From the cell containing the given text, extract its center point as [X, Y] coordinate. 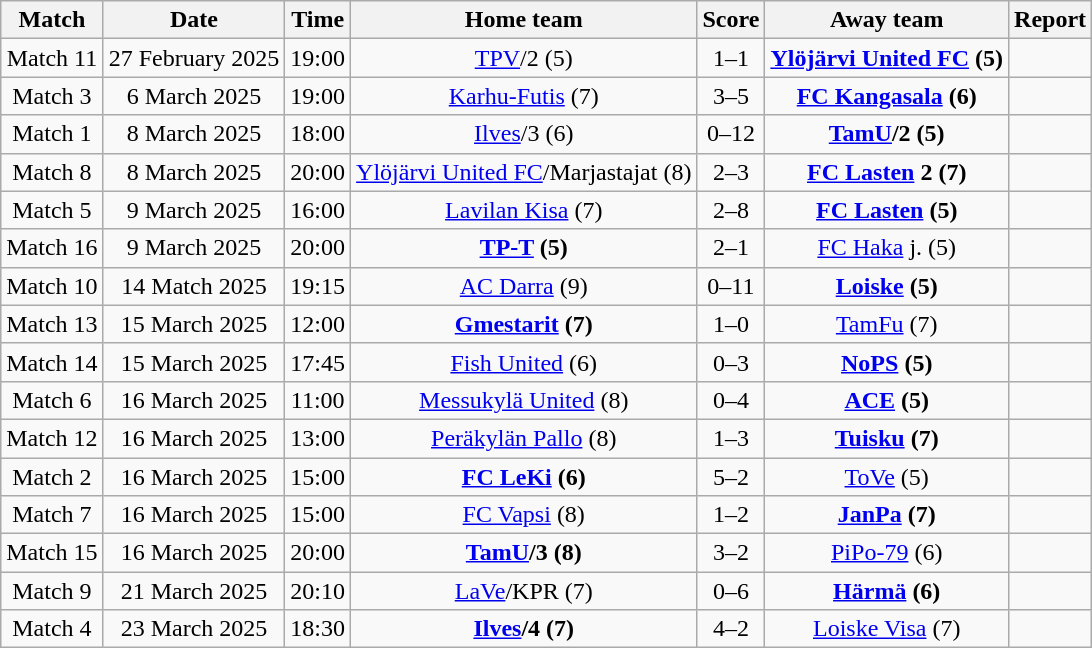
Match 7 [52, 515]
Ilves/3 (6) [524, 134]
0–6 [731, 591]
11:00 [318, 400]
Lavilan Kisa (7) [524, 210]
FC Haka j. (5) [887, 248]
Report [1050, 20]
6 March 2025 [194, 96]
Match 1 [52, 134]
Home team [524, 20]
Loiske Visa (7) [887, 629]
3–2 [731, 553]
JanPa (7) [887, 515]
14 Match 2025 [194, 286]
FC Kangasala (6) [887, 96]
AC Darra (9) [524, 286]
Match 15 [52, 553]
Match 12 [52, 438]
PiPo-79 (6) [887, 553]
Ilves/4 (7) [524, 629]
2–3 [731, 172]
3–5 [731, 96]
16:00 [318, 210]
Time [318, 20]
Match 2 [52, 477]
Match 11 [52, 58]
19:15 [318, 286]
Messukylä United (8) [524, 400]
4–2 [731, 629]
ToVe (5) [887, 477]
Match 13 [52, 324]
18:00 [318, 134]
Match 14 [52, 362]
Ylöjärvi United FC/Marjastajat (8) [524, 172]
TP-T (5) [524, 248]
Peräkylän Pallo (8) [524, 438]
Ylöjärvi United FC (5) [887, 58]
FC Vapsi (8) [524, 515]
Match 9 [52, 591]
TamFu (7) [887, 324]
1–1 [731, 58]
Fish United (6) [524, 362]
Away team [887, 20]
FC Lasten 2 (7) [887, 172]
1–0 [731, 324]
Härmä (6) [887, 591]
Tuisku (7) [887, 438]
0–4 [731, 400]
Score [731, 20]
23 March 2025 [194, 629]
TamU/2 (5) [887, 134]
FC LeKi (6) [524, 477]
1–2 [731, 515]
TPV/2 (5) [524, 58]
Gmestarit (7) [524, 324]
LaVe/KPR (7) [524, 591]
Date [194, 20]
Match 8 [52, 172]
12:00 [318, 324]
Match 16 [52, 248]
17:45 [318, 362]
Loiske (5) [887, 286]
21 March 2025 [194, 591]
NoPS (5) [887, 362]
Karhu-Futis (7) [524, 96]
0–3 [731, 362]
2–8 [731, 210]
5–2 [731, 477]
0–11 [731, 286]
Match 10 [52, 286]
Match 3 [52, 96]
ACE (5) [887, 400]
13:00 [318, 438]
1–3 [731, 438]
TamU/3 (8) [524, 553]
Match [52, 20]
Match 4 [52, 629]
20:10 [318, 591]
27 February 2025 [194, 58]
0–12 [731, 134]
Match 5 [52, 210]
2–1 [731, 248]
18:30 [318, 629]
FC Lasten (5) [887, 210]
Match 6 [52, 400]
